Extract the [x, y] coordinate from the center of the cell holding the provided text.  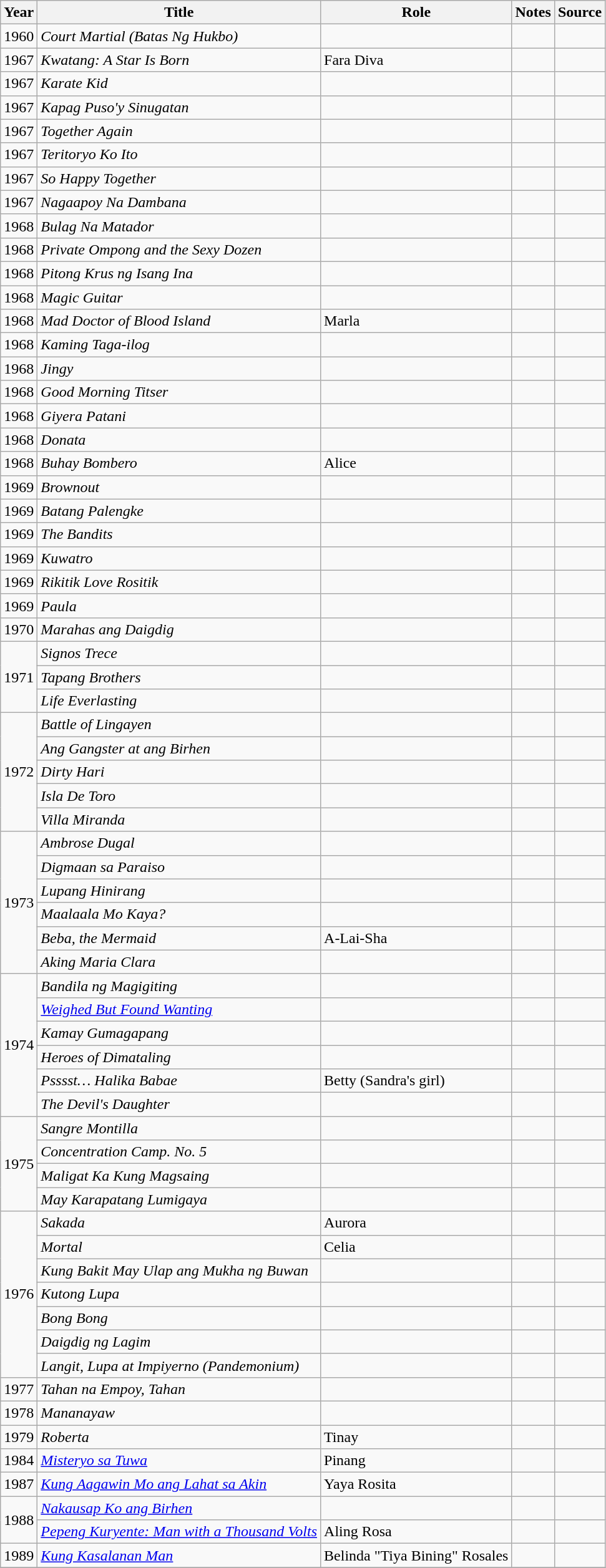
Maligat Ka Kung Magsaing [179, 1176]
Sangre Montilla [179, 1128]
Mananayaw [179, 1413]
Belinda "Tiya Bining" Rosales [416, 1556]
Villa Miranda [179, 820]
1988 [19, 1520]
Weighed But Found Wanting [179, 1009]
Lupang Hinirang [179, 891]
Kuwatro [179, 558]
1971 [19, 677]
Nagaapoy Na Dambana [179, 202]
1970 [19, 629]
Private Ompong and the Sexy Dozen [179, 249]
Ambrose Dugal [179, 843]
May Karapatang Lumigaya [179, 1199]
Bandila ng Magigiting [179, 985]
Tahan na Empoy, Tahan [179, 1389]
The Devil's Daughter [179, 1105]
Daigdig ng Lagim [179, 1342]
Title [179, 12]
Court Martial (Batas Ng Hukbo) [179, 36]
Aurora [416, 1223]
1984 [19, 1461]
Good Morning Titser [179, 392]
Kapag Puso'y Sinugatan [179, 107]
Psssst… Halika Babae [179, 1081]
So Happy Together [179, 178]
Magic Guitar [179, 298]
Rikitik Love Rositik [179, 582]
Marahas ang Daigdig [179, 629]
Roberta [179, 1436]
Bong Bong [179, 1318]
1973 [19, 903]
Isla De Toro [179, 796]
Kung Bakit May Ulap ang Mukha ng Buwan [179, 1270]
1989 [19, 1556]
Nakausap Ko ang Birhen [179, 1508]
Karate Kid [179, 84]
Ang Gangster at ang Birhen [179, 748]
Beba, the Mermaid [179, 938]
Jingy [179, 369]
Concentration Camp. No. 5 [179, 1152]
Battle of Lingayen [179, 725]
Sakada [179, 1223]
Dirty Hari [179, 772]
Source [579, 12]
Langit, Lupa at Impiyerno (Pandemonium) [179, 1365]
Giyera Patani [179, 416]
Mad Doctor of Blood Island [179, 321]
Batang Palengke [179, 511]
Kutong Lupa [179, 1294]
1979 [19, 1436]
Kaming Taga-ilog [179, 345]
Aking Maria Clara [179, 962]
Bulag Na Matador [179, 226]
Kwatang: A Star Is Born [179, 60]
Alice [416, 463]
Together Again [179, 131]
Digmaan sa Paraiso [179, 867]
1972 [19, 772]
1976 [19, 1294]
Celia [416, 1247]
Pinang [416, 1461]
Buhay Bombero [179, 463]
1987 [19, 1484]
Kung Aagawin Mo ang Lahat sa Akin [179, 1484]
Betty (Sandra's girl) [416, 1081]
1960 [19, 36]
Mortal [179, 1247]
A-Lai-Sha [416, 938]
Pepeng Kuryente: Man with a Thousand Volts [179, 1532]
Tinay [416, 1436]
Kamay Gumagapang [179, 1033]
Life Everlasting [179, 701]
Tapang Brothers [179, 677]
Notes [533, 12]
Signos Trece [179, 653]
1977 [19, 1389]
1974 [19, 1045]
Brownout [179, 487]
The Bandits [179, 535]
1978 [19, 1413]
Paula [179, 606]
Year [19, 12]
Yaya Rosita [416, 1484]
Pitong Krus ng Isang Ina [179, 273]
Maalaala Mo Kaya? [179, 914]
Role [416, 12]
Aling Rosa [416, 1532]
Donata [179, 440]
Heroes of Dimataling [179, 1057]
Teritoryo Ko Ito [179, 155]
Marla [416, 321]
1975 [19, 1164]
Kung Kasalanan Man [179, 1556]
Misteryo sa Tuwa [179, 1461]
Fara Diva [416, 60]
